Capture the cell that displays the provided text and extract its [x, y] central coordinate. 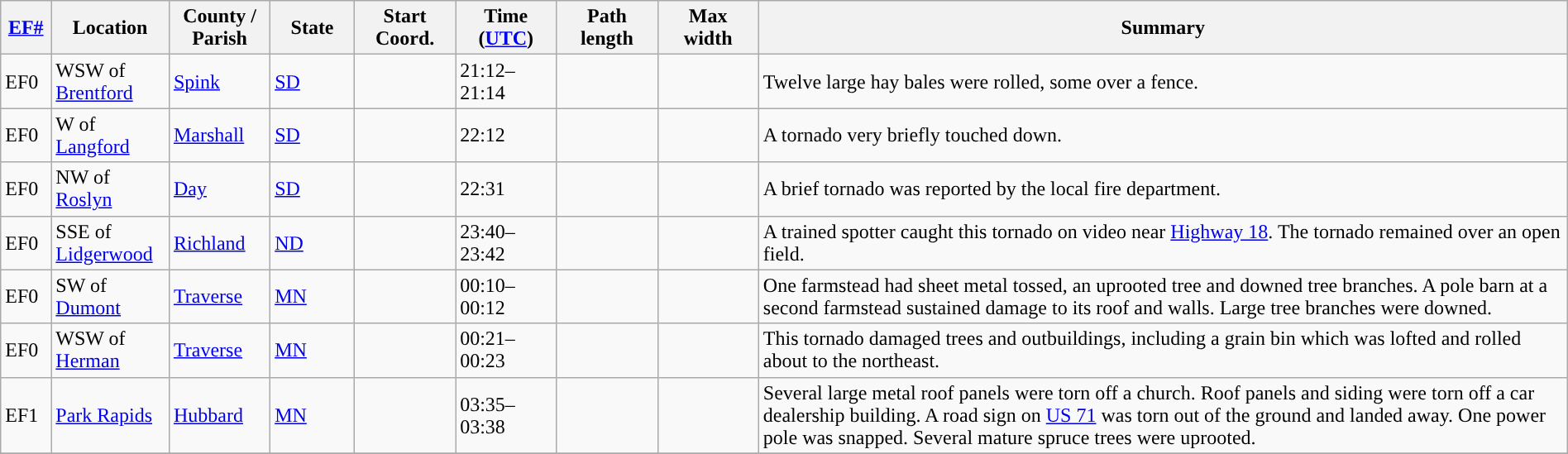
Time (UTC) [506, 28]
Day [219, 189]
SW of Dumont [111, 296]
22:12 [506, 136]
Spink [219, 81]
WSW of Herman [111, 351]
EF1 [26, 415]
22:31 [506, 189]
Marshall [219, 136]
W of Langford [111, 136]
A brief tornado was reported by the local fire department. [1163, 189]
03:35–03:38 [506, 415]
State [313, 28]
Richland [219, 243]
A tornado very briefly touched down. [1163, 136]
Start Coord. [404, 28]
00:10–00:12 [506, 296]
Max width [708, 28]
Summary [1163, 28]
Twelve large hay bales were rolled, some over a fence. [1163, 81]
Path length [607, 28]
County / Parish [219, 28]
NW of Roslyn [111, 189]
Location [111, 28]
Hubbard [219, 415]
WSW of Brentford [111, 81]
21:12–21:14 [506, 81]
This tornado damaged trees and outbuildings, including a grain bin which was lofted and rolled about to the northeast. [1163, 351]
SSE of Lidgerwood [111, 243]
23:40–23:42 [506, 243]
00:21–00:23 [506, 351]
ND [313, 243]
EF# [26, 28]
A trained spotter caught this tornado on video near Highway 18. The tornado remained over an open field. [1163, 243]
Park Rapids [111, 415]
